Pinpoint the cell where the given text exists, returning its [X, Y] midpoint coordinate. 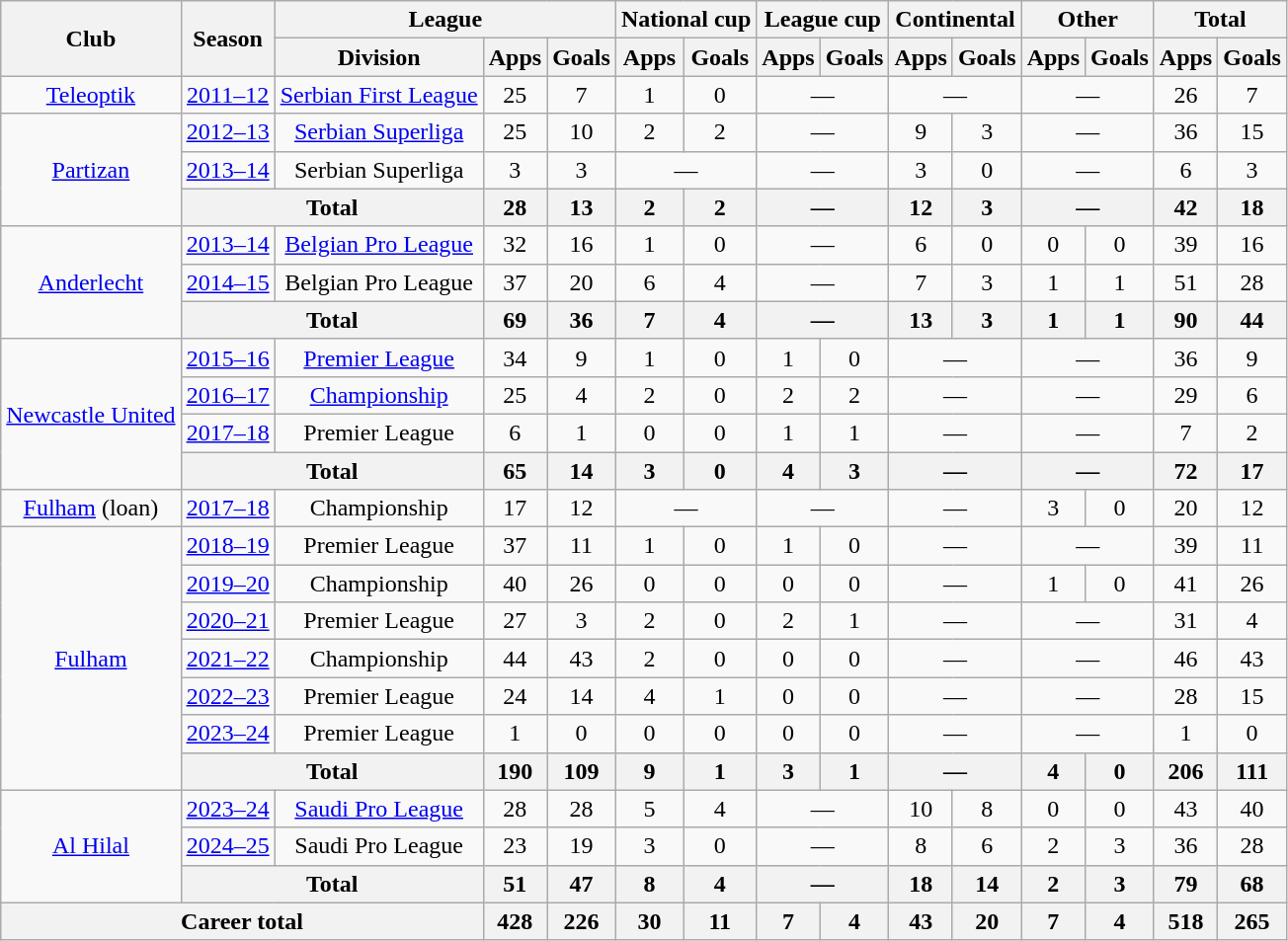
Teleoptik [91, 95]
National cup [685, 20]
30 [649, 921]
31 [1185, 621]
Continental [955, 20]
109 [582, 771]
72 [1185, 471]
69 [515, 320]
Career total [242, 921]
Newcastle United [91, 414]
428 [515, 921]
19 [582, 846]
2014–15 [227, 282]
111 [1252, 771]
2011–12 [227, 95]
42 [1185, 207]
2020–21 [227, 621]
32 [515, 245]
34 [515, 357]
Fulham [91, 659]
24 [515, 696]
79 [1185, 884]
41 [1185, 584]
Fulham (loan) [91, 509]
5 [649, 809]
2022–23 [227, 696]
190 [515, 771]
2018–19 [227, 546]
65 [515, 471]
Anderlecht [91, 282]
League [444, 20]
206 [1185, 771]
90 [1185, 320]
68 [1252, 884]
Club [91, 39]
Division [379, 57]
Season [227, 39]
46 [1185, 659]
2021–22 [227, 659]
Al Hilal [91, 846]
2012–13 [227, 132]
Partizan [91, 170]
29 [1185, 395]
2015–16 [227, 357]
Other [1087, 20]
Serbian First League [379, 95]
27 [515, 621]
2016–17 [227, 395]
226 [582, 921]
518 [1185, 921]
2019–20 [227, 584]
2024–25 [227, 846]
265 [1252, 921]
23 [515, 846]
League cup [823, 20]
47 [582, 884]
